Scan for the cell matching the given text and deliver its (X, Y) coordinate at center. 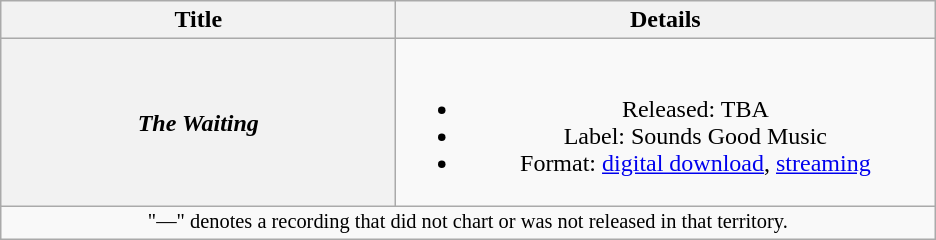
Title (198, 20)
The Waiting (198, 122)
Details (666, 20)
"—" denotes a recording that did not chart or was not released in that territory. (468, 223)
Released: TBALabel: Sounds Good MusicFormat: digital download, streaming (666, 122)
